Identify which cell holds the provided text, then report its (X, Y) central coordinate. 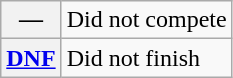
DNF (31, 58)
Did not compete (146, 20)
— (31, 20)
Did not finish (146, 58)
